Return the (x, y) coordinate for the center point of the cell that contains the specified text.  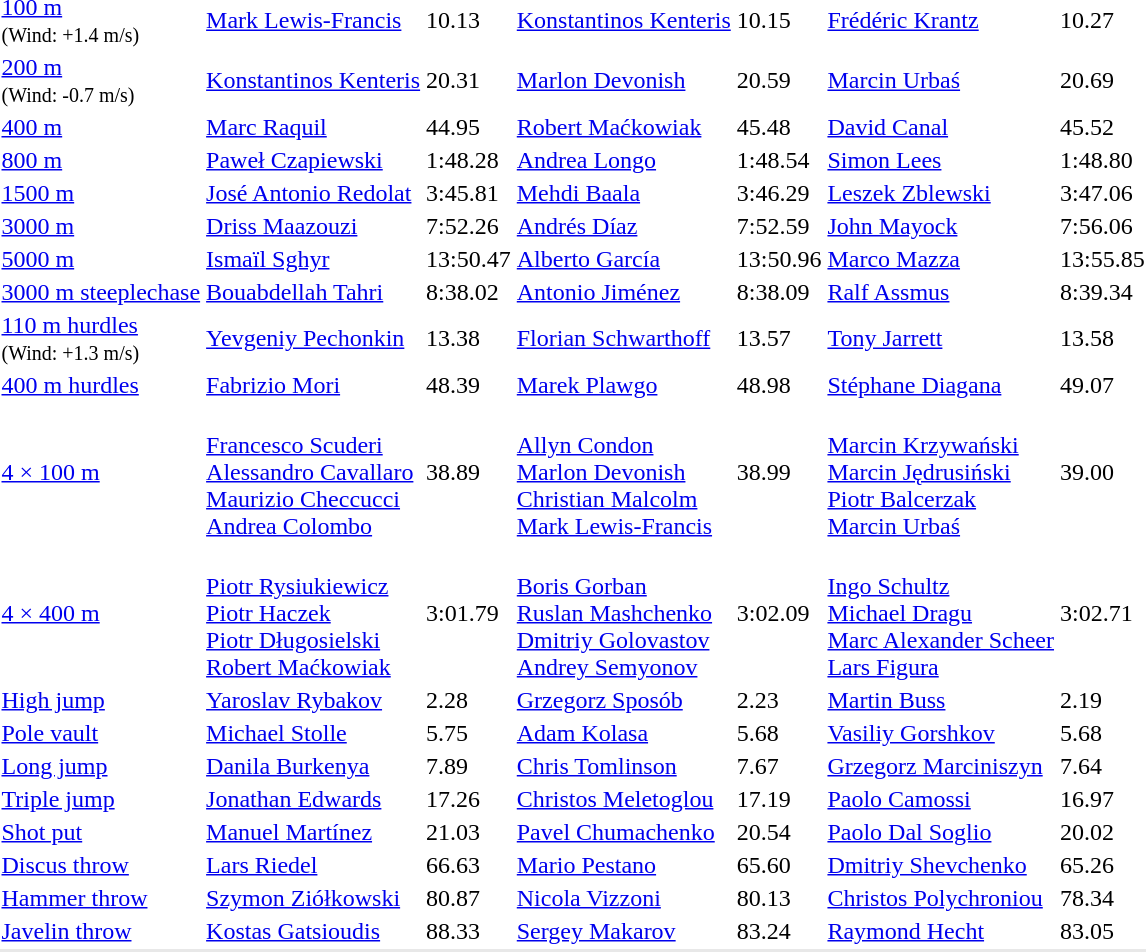
13.38 (469, 338)
Javelin throw (101, 931)
Francesco ScuderiAlessandro CavallaroMaurizio CheccucciAndrea Colombo (314, 472)
Fabrizio Mori (314, 385)
7.89 (469, 766)
13:50.96 (779, 259)
3:02.09 (779, 613)
Marco Mazza (941, 259)
Pole vault (101, 733)
5.75 (469, 733)
Grzegorz Marciniszyn (941, 766)
45.48 (779, 127)
2.23 (779, 700)
Dmitriy Shevchenko (941, 865)
Simon Lees (941, 160)
Christos Meletoglou (624, 799)
Pavel Chumachenko (624, 832)
Andrea Longo (624, 160)
Robert Maćkowiak (624, 127)
400 m (101, 127)
20.54 (779, 832)
5000 m (101, 259)
66.63 (469, 865)
Shot put (101, 832)
7.67 (779, 766)
1500 m (101, 193)
2.28 (469, 700)
Yevgeniy Pechonkin (314, 338)
3:01.79 (469, 613)
13:50.47 (469, 259)
Alberto García (624, 259)
Michael Stolle (314, 733)
Marek Plawgo (624, 385)
Triple jump (101, 799)
38.99 (779, 472)
Marcin KrzywańskiMarcin JędrusińskiPiotr BalcerzakMarcin Urbaś (941, 472)
38.89 (469, 472)
Marlon Devonish (624, 80)
48.39 (469, 385)
Paweł Czapiewski (314, 160)
Mario Pestano (624, 865)
Marcin Urbaś (941, 80)
65.60 (779, 865)
Long jump (101, 766)
Tony Jarrett (941, 338)
Ismaïl Sghyr (314, 259)
High jump (101, 700)
21.03 (469, 832)
Boris GorbanRuslan MashchenkoDmitriy GolovastovAndrey Semyonov (624, 613)
3:45.81 (469, 193)
48.98 (779, 385)
80.87 (469, 898)
17.26 (469, 799)
Vasiliy Gorshkov (941, 733)
20.31 (469, 80)
Danila Burkenya (314, 766)
Manuel Martínez (314, 832)
44.95 (469, 127)
8:38.09 (779, 292)
Chris Tomlinson (624, 766)
20.59 (779, 80)
Discus throw (101, 865)
800 m (101, 160)
Nicola Vizzoni (624, 898)
3000 m (101, 226)
Hammer throw (101, 898)
Grzegorz Sposób (624, 700)
Konstantinos Kenteris (314, 80)
Jonathan Edwards (314, 799)
80.13 (779, 898)
Szymon Ziółkowski (314, 898)
Allyn CondonMarlon DevonishChristian MalcolmMark Lewis-Francis (624, 472)
3000 m steeplechase (101, 292)
Ingo SchultzMichael DraguMarc Alexander ScheerLars Figura (941, 613)
Piotr RysiukiewiczPiotr HaczekPiotr DługosielskiRobert Maćkowiak (314, 613)
Adam Kolasa (624, 733)
Driss Maazouzi (314, 226)
4 × 400 m (101, 613)
1:48.54 (779, 160)
4 × 100 m (101, 472)
Marc Raquil (314, 127)
John Mayock (941, 226)
David Canal (941, 127)
110 m hurdles(Wind: +1.3 m/s) (101, 338)
Paolo Camossi (941, 799)
1:48.28 (469, 160)
Sergey Makarov (624, 931)
Andrés Díaz (624, 226)
Paolo Dal Soglio (941, 832)
8:38.02 (469, 292)
83.24 (779, 931)
José Antonio Redolat (314, 193)
17.19 (779, 799)
Florian Schwarthoff (624, 338)
Christos Polychroniou (941, 898)
Raymond Hecht (941, 931)
7:52.26 (469, 226)
5.68 (779, 733)
7:52.59 (779, 226)
Bouabdellah Tahri (314, 292)
Leszek Zblewski (941, 193)
Antonio Jiménez (624, 292)
Stéphane Diagana (941, 385)
Yaroslav Rybakov (314, 700)
Martin Buss (941, 700)
Kostas Gatsioudis (314, 931)
13.57 (779, 338)
Ralf Assmus (941, 292)
200 m(Wind: -0.7 m/s) (101, 80)
3:46.29 (779, 193)
Mehdi Baala (624, 193)
400 m hurdles (101, 385)
88.33 (469, 931)
Lars Riedel (314, 865)
